Determine the [x, y] coordinate at the center of the cell enclosing the given text.  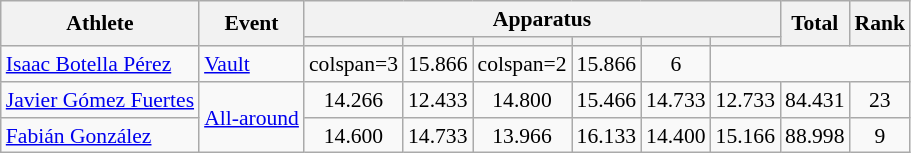
colspan=2 [522, 64]
Total [814, 24]
23 [880, 100]
12.733 [746, 100]
Athlete [100, 24]
84.431 [814, 100]
14.800 [522, 100]
14.733 [676, 100]
Apparatus [542, 19]
colspan=3 [354, 64]
6 [676, 64]
Vault [252, 64]
14.266 [354, 100]
15.466 [606, 100]
Isaac Botella Pérez [100, 64]
All-around [252, 118]
Javier Gómez Fuertes [100, 100]
Rank [880, 24]
Event [252, 24]
12.433 [438, 100]
